Output the (x, y) coordinate of the center of the cell containing the given text.  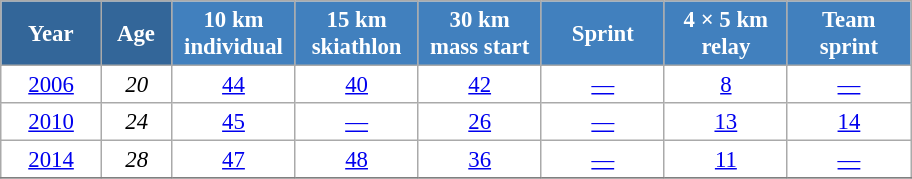
2010 (52, 122)
Team sprint (848, 34)
45 (234, 122)
11 (726, 160)
14 (848, 122)
8 (726, 85)
28 (136, 160)
48 (356, 160)
20 (136, 85)
30 km mass start (480, 34)
13 (726, 122)
10 km individual (234, 34)
4 × 5 km relay (726, 34)
40 (356, 85)
36 (480, 160)
42 (480, 85)
Year (52, 34)
Sprint (602, 34)
24 (136, 122)
2006 (52, 85)
44 (234, 85)
47 (234, 160)
26 (480, 122)
2014 (52, 160)
15 km skiathlon (356, 34)
Age (136, 34)
